From the cell containing the given text, extract its center point as [x, y] coordinate. 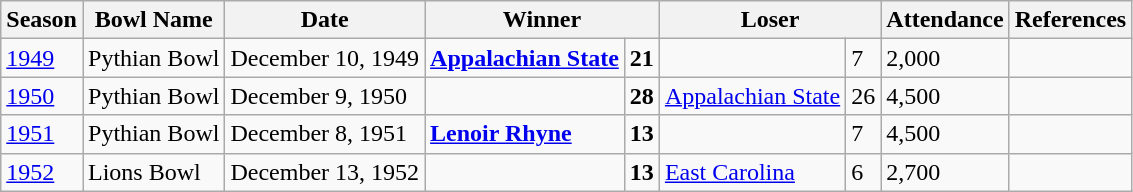
26 [864, 96]
2,000 [945, 58]
December 10, 1949 [325, 58]
Winner [542, 20]
East Carolina [752, 172]
December 9, 1950 [325, 96]
December 13, 1952 [325, 172]
References [1070, 20]
1951 [42, 134]
Lions Bowl [153, 172]
2,700 [945, 172]
Date [325, 20]
21 [642, 58]
6 [864, 172]
Bowl Name [153, 20]
Attendance [945, 20]
Season [42, 20]
Loser [770, 20]
Lenoir Rhyne [525, 134]
1952 [42, 172]
December 8, 1951 [325, 134]
28 [642, 96]
1950 [42, 96]
1949 [42, 58]
